Identify which cell holds the provided text, then report its (x, y) central coordinate. 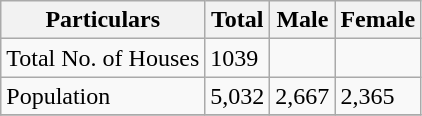
Male (302, 20)
2,365 (378, 96)
Total No. of Houses (103, 58)
2,667 (302, 96)
Female (378, 20)
Total (238, 20)
Population (103, 96)
1039 (238, 58)
5,032 (238, 96)
Particulars (103, 20)
